Capture the cell that displays the provided text and extract its [x, y] central coordinate. 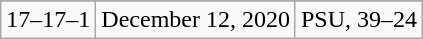
December 12, 2020 [196, 20]
17–17–1 [48, 20]
PSU, 39–24 [358, 20]
